Provide the [X, Y] coordinate of the cell's center where the given text is located.  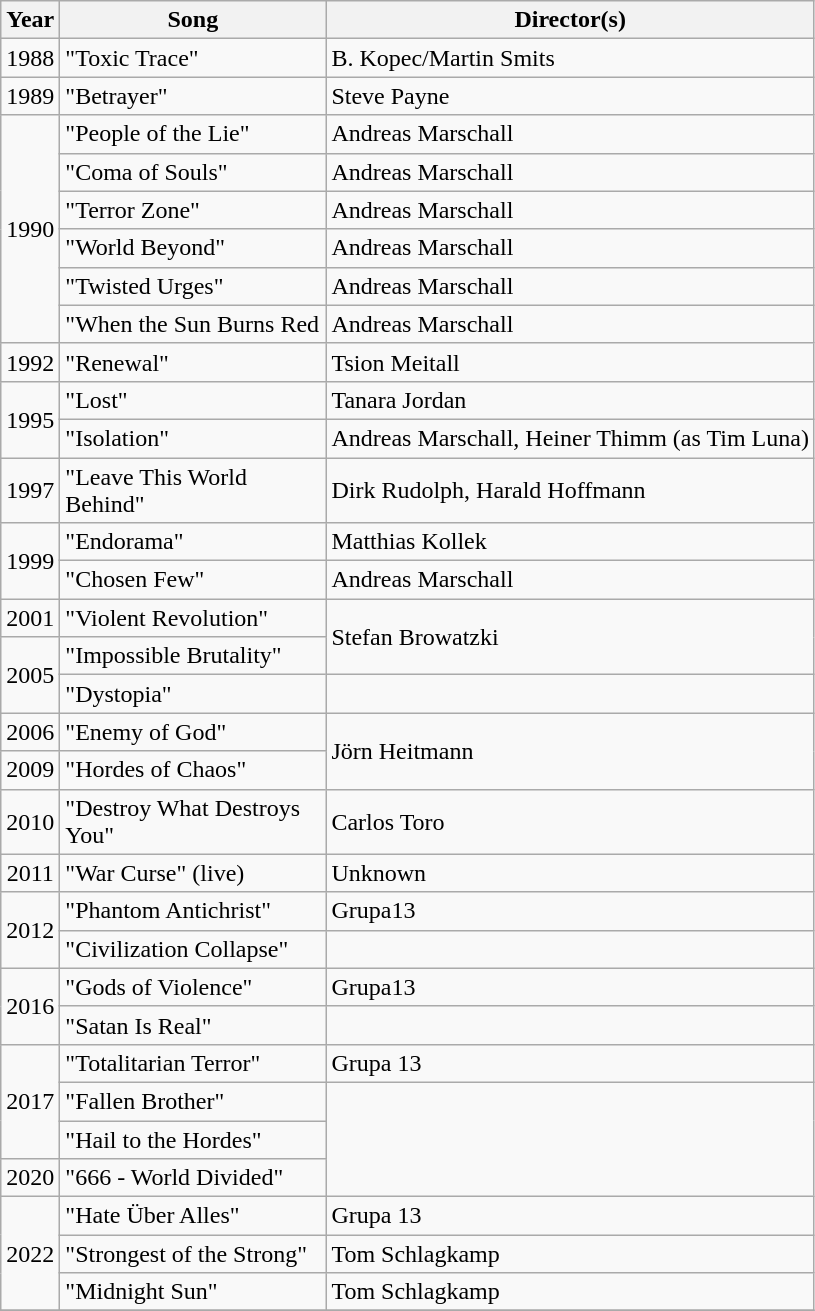
1988 [30, 58]
2006 [30, 732]
2010 [30, 822]
"Gods of Violence" [193, 987]
"Chosen Few" [193, 580]
"Leave This World Behind" [193, 490]
Stefan Browatzki [570, 637]
"Satan Is Real" [193, 1025]
Year [30, 20]
"Lost" [193, 400]
"Twisted Urges" [193, 286]
"Hate Über Alles" [193, 1216]
"Isolation" [193, 438]
"Hordes of Chaos" [193, 770]
"When the Sun Burns Red [193, 324]
1992 [30, 362]
1999 [30, 561]
"Endorama" [193, 542]
Song [193, 20]
"World Beyond" [193, 248]
"Hail to the Hordes" [193, 1139]
2012 [30, 930]
Dirk Rudolph, Harald Hoffmann [570, 490]
Tanara Jordan [570, 400]
Unknown [570, 873]
Andreas Marschall, Heiner Thimm (as Tim Luna) [570, 438]
"Enemy of God" [193, 732]
Director(s) [570, 20]
1997 [30, 490]
"Fallen Brother" [193, 1101]
"Civilization Collapse" [193, 949]
"Midnight Sun" [193, 1292]
2020 [30, 1178]
"Toxic Trace" [193, 58]
"Phantom Antichrist" [193, 911]
Carlos Toro [570, 822]
"Betrayer" [193, 96]
"Coma of Souls" [193, 172]
"Renewal" [193, 362]
"Violent Revolution" [193, 618]
B. Kopec/Martin Smits [570, 58]
2001 [30, 618]
2022 [30, 1254]
"Impossible Brutality" [193, 656]
1995 [30, 419]
Steve Payne [570, 96]
Jörn Heitmann [570, 751]
Matthias Kollek [570, 542]
"666 - World Divided" [193, 1178]
"People of the Lie" [193, 134]
Tsion Meitall [570, 362]
2005 [30, 675]
1990 [30, 229]
"Totalitarian Terror" [193, 1063]
2017 [30, 1101]
"Terror Zone" [193, 210]
"Strongest of the Strong" [193, 1254]
2016 [30, 1006]
"Dystopia" [193, 694]
1989 [30, 96]
2009 [30, 770]
"War Curse" (live) [193, 873]
"Destroy What Destroys You" [193, 822]
2011 [30, 873]
